Determine the [x, y] coordinate at the center of the cell enclosing the given text.  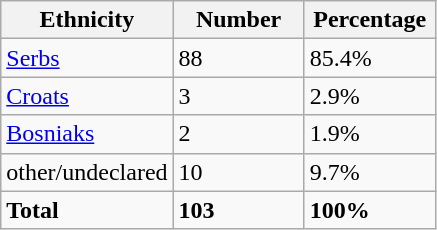
1.9% [370, 134]
other/undeclared [87, 172]
Percentage [370, 20]
Total [87, 210]
9.7% [370, 172]
2 [238, 134]
Number [238, 20]
100% [370, 210]
Croats [87, 96]
103 [238, 210]
10 [238, 172]
88 [238, 58]
2.9% [370, 96]
Ethnicity [87, 20]
85.4% [370, 58]
3 [238, 96]
Bosniaks [87, 134]
Serbs [87, 58]
